Extract the (x, y) coordinate from the center of the cell holding the provided text.  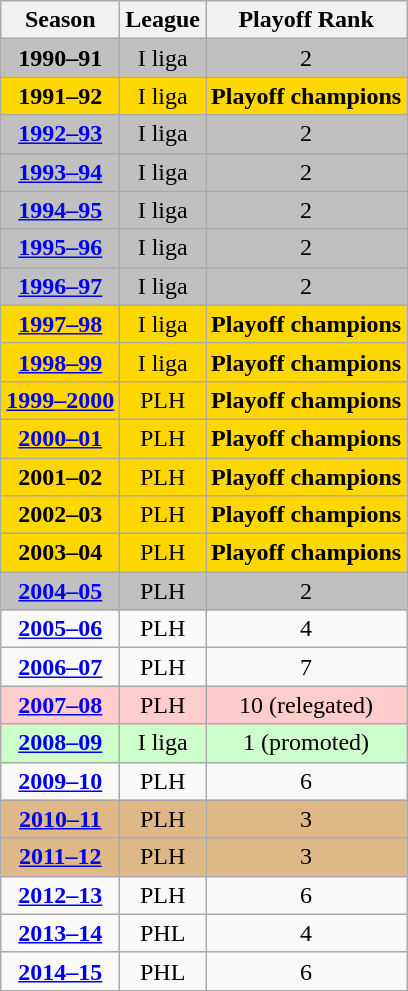
2000–01 (60, 438)
7 (306, 667)
2003–04 (60, 553)
2012–13 (60, 895)
1990–91 (60, 58)
1991–92 (60, 96)
2009–10 (60, 781)
2010–11 (60, 819)
1996–97 (60, 286)
1997–98 (60, 324)
2006–07 (60, 667)
1 (promoted) (306, 743)
1999–2000 (60, 400)
League (163, 20)
2005–06 (60, 629)
1994–95 (60, 210)
2007–08 (60, 705)
2008–09 (60, 743)
2013–14 (60, 933)
2011–12 (60, 857)
Season (60, 20)
1995–96 (60, 248)
Playoff Rank (306, 20)
2004–05 (60, 591)
2002–03 (60, 515)
2014–15 (60, 971)
1993–94 (60, 172)
1992–93 (60, 134)
10 (relegated) (306, 705)
1998–99 (60, 362)
2001–02 (60, 477)
